Extract the (X, Y) coordinate from the center of the cell holding the provided text.  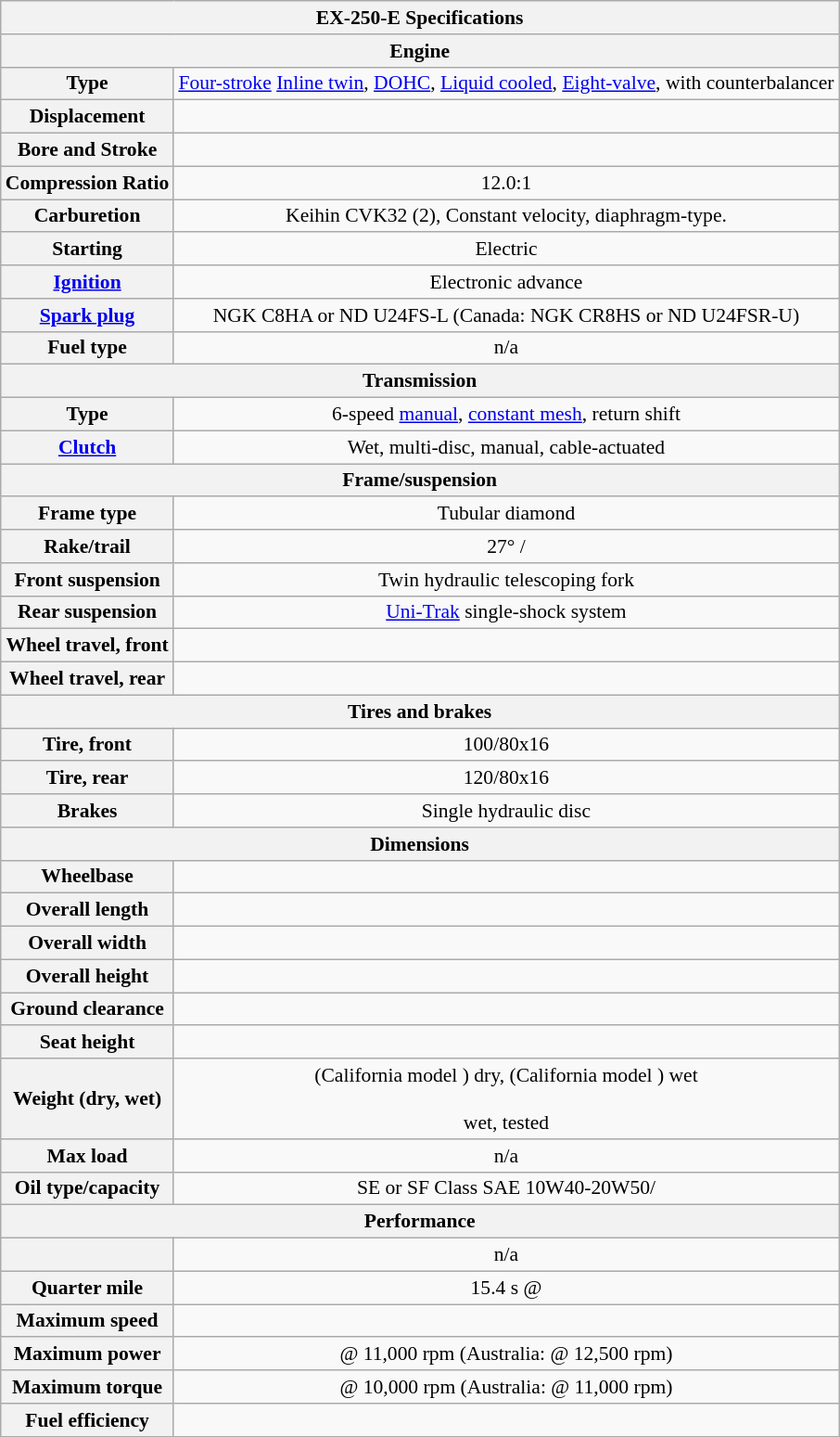
Frame type (87, 514)
Overall length (87, 910)
Front suspension (87, 580)
27° / (506, 546)
Electric (506, 250)
Weight (dry, wet) (87, 1098)
SE or SF Class SAE 10W40-20W50/ (506, 1188)
Tubular diamond (506, 514)
Engine (420, 51)
100/80x16 (506, 745)
Overall height (87, 976)
Tire, rear (87, 778)
Dimensions (420, 844)
Starting (87, 250)
Wet, multi-disc, manual, cable-actuated (506, 447)
NGK C8HA or ND U24FS-L (Canada: NGK CR8HS or ND U24FSR-U) (506, 315)
Wheelbase (87, 877)
Seat height (87, 1043)
@ 10,000 rpm (Australia: @ 11,000 rpm) (506, 1387)
Performance (420, 1222)
Bore and Stroke (87, 150)
120/80x16 (506, 778)
Tires and brakes (420, 712)
15.4 s @ (506, 1288)
Four-stroke Inline twin, DOHC, Liquid cooled, Eight-valve, with counterbalancer (506, 83)
Quarter mile (87, 1288)
Ground clearance (87, 1009)
Electronic advance (506, 282)
Tire, front (87, 745)
Uni-Trak single-shock system (506, 612)
Maximum speed (87, 1321)
Max load (87, 1156)
Displacement (87, 117)
Clutch (87, 447)
Wheel travel, front (87, 646)
Maximum torque (87, 1387)
Single hydraulic disc (506, 811)
Fuel efficiency (87, 1420)
Spark plug (87, 315)
Carburetion (87, 216)
Transmission (420, 381)
(California model ) dry, (California model ) wet wet, tested (506, 1098)
Wheel travel, rear (87, 679)
Compression Ratio (87, 183)
6-speed manual, constant mesh, return shift (506, 415)
Rake/trail (87, 546)
Frame/suspension (420, 481)
Ignition (87, 282)
@ 11,000 rpm (Australia: @ 12,500 rpm) (506, 1354)
Overall width (87, 943)
EX-250-E Specifications (420, 18)
12.0:1 (506, 183)
Maximum power (87, 1354)
Keihin CVK32 (2), Constant velocity, diaphragm-type. (506, 216)
Oil type/capacity (87, 1188)
Brakes (87, 811)
Fuel type (87, 348)
Twin hydraulic telescoping fork (506, 580)
Rear suspension (87, 612)
